Find where the given text appears and provide that cell's center as (X, Y) coordinate. 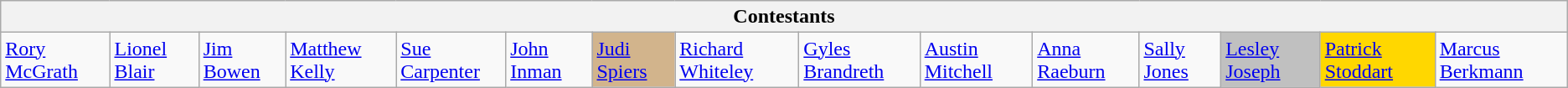
Lesley Joseph (1271, 60)
Contestants (784, 17)
Austin Mitchell (977, 60)
Lionel Blair (154, 60)
Matthew Kelly (341, 60)
Sue Carpenter (451, 60)
Judi Spiers (633, 60)
Jim Bowen (242, 60)
Anna Raeburn (1086, 60)
Patrick Stoddart (1377, 60)
John Inman (549, 60)
Marcus Berkmann (1501, 60)
Rory McGrath (55, 60)
Sally Jones (1180, 60)
Richard Whiteley (737, 60)
Gyles Brandreth (859, 60)
